From the cell containing the given text, extract its center point as (X, Y) coordinate. 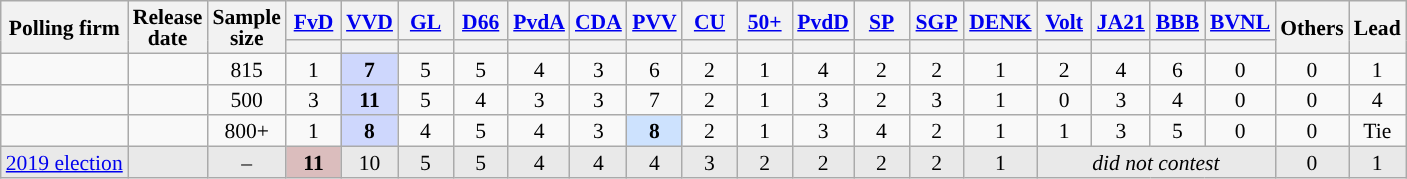
CDA (598, 20)
50+ (764, 20)
2019 election (64, 162)
Polling firm (64, 27)
SP (882, 20)
Releasedate (168, 27)
GL (426, 20)
BBB (1178, 20)
CU (710, 20)
10 (370, 162)
815 (246, 68)
FvD (314, 20)
SGP (936, 20)
Volt (1064, 20)
Lead (1378, 27)
PvdD (823, 20)
DENK (1000, 20)
Tie (1378, 132)
– (246, 162)
D66 (480, 20)
Samplesize (246, 27)
800+ (246, 132)
did not contest (1156, 162)
500 (246, 100)
JA21 (1121, 20)
PVV (654, 20)
BVNL (1240, 20)
VVD (370, 20)
Others (1312, 27)
PvdA (539, 20)
